Identify which cell holds the provided text, then report its [x, y] central coordinate. 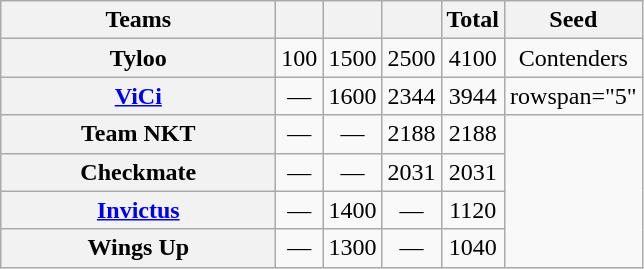
1040 [473, 248]
1600 [352, 96]
3944 [473, 96]
Seed [574, 20]
Contenders [574, 58]
Total [473, 20]
rowspan="5" [574, 96]
Teams [138, 20]
2344 [412, 96]
ViCi [138, 96]
2500 [412, 58]
Invictus [138, 210]
Team NKT [138, 134]
Wings Up [138, 248]
100 [300, 58]
Tyloo [138, 58]
1300 [352, 248]
1400 [352, 210]
1120 [473, 210]
Checkmate [138, 172]
4100 [473, 58]
1500 [352, 58]
